Identify which cell holds the provided text, then report its (x, y) central coordinate. 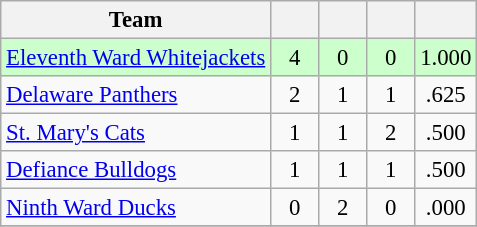
4 (295, 58)
Eleventh Ward Whitejackets (136, 58)
Defiance Bulldogs (136, 170)
.000 (446, 208)
Delaware Panthers (136, 95)
Ninth Ward Ducks (136, 208)
.625 (446, 95)
St. Mary's Cats (136, 133)
Team (136, 20)
1.000 (446, 58)
